Provide the (X, Y) coordinate of the cell's center where the given text is located.  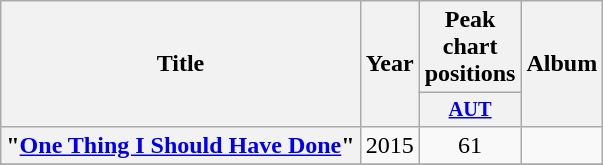
61 (470, 145)
Peak chart positions (470, 47)
"One Thing I Should Have Done" (180, 145)
Title (180, 64)
AUT (470, 110)
Year (390, 64)
2015 (390, 145)
Album (562, 64)
